Pinpoint the cell where the given text exists, returning its [X, Y] midpoint coordinate. 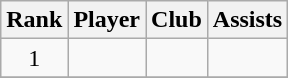
Assists [247, 20]
Player [107, 20]
1 [34, 58]
Rank [34, 20]
Club [177, 20]
